Detect which cell encompasses the target text, then output its (X, Y) center coordinate. 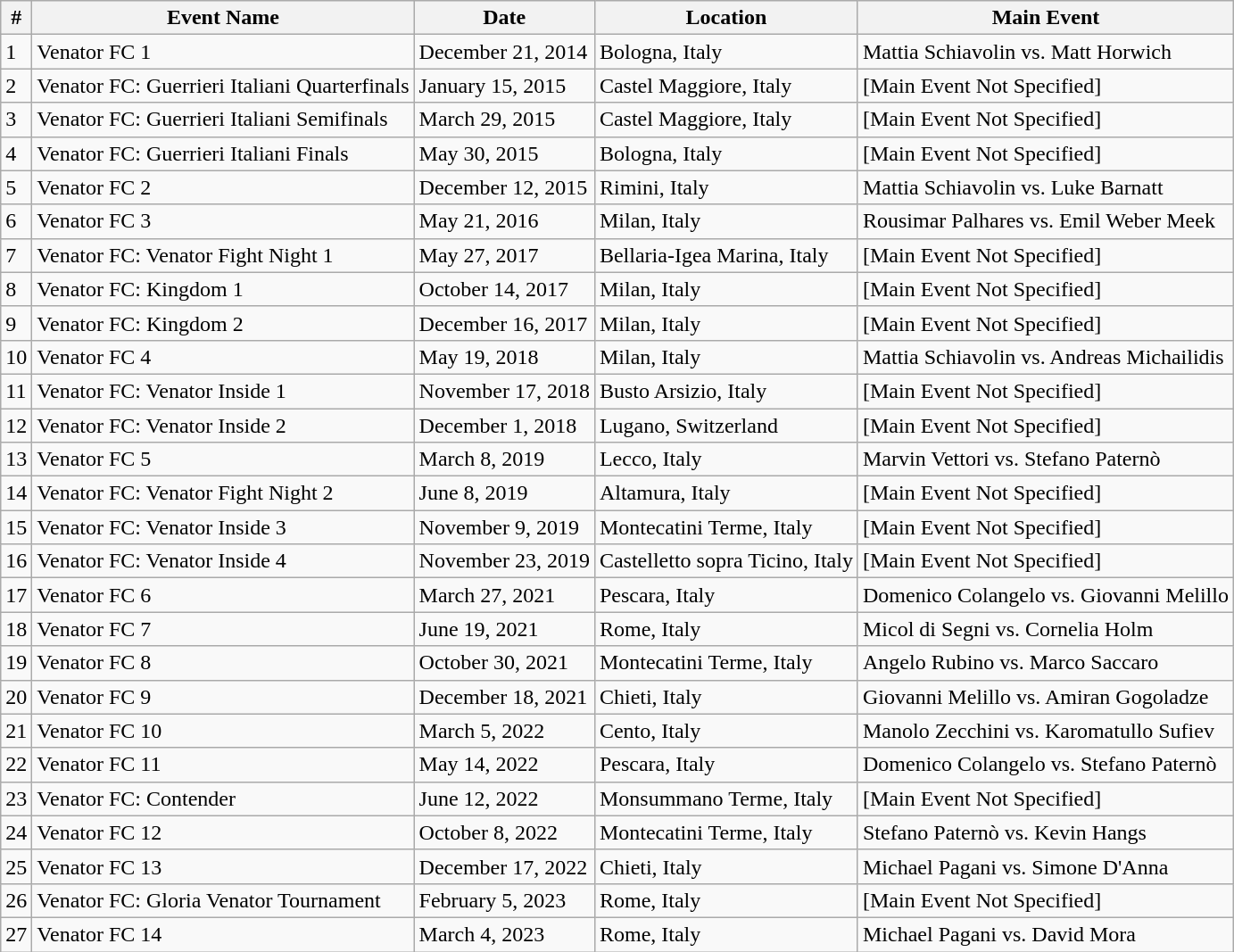
Mattia Schiavolin vs. Andreas Michailidis (1046, 357)
November 9, 2019 (504, 527)
January 15, 2015 (504, 86)
Castelletto sopra Ticino, Italy (726, 561)
December 17, 2022 (504, 866)
27 (16, 934)
November 23, 2019 (504, 561)
February 5, 2023 (504, 900)
Domenico Colangelo vs. Stefano Paternò (1046, 765)
Domenico Colangelo vs. Giovanni Melillo (1046, 595)
18 (16, 629)
10 (16, 357)
6 (16, 221)
Location (726, 18)
March 29, 2015 (504, 120)
14 (16, 493)
Venator FC: Venator Inside 2 (223, 426)
May 19, 2018 (504, 357)
June 12, 2022 (504, 799)
October 14, 2017 (504, 289)
Manolo Zecchini vs. Karomatullo Sufiev (1046, 731)
Venator FC 8 (223, 663)
Rousimar Palhares vs. Emil Weber Meek (1046, 221)
Venator FC 5 (223, 459)
3 (16, 120)
Michael Pagani vs. Simone D'Anna (1046, 866)
Event Name (223, 18)
17 (16, 595)
June 19, 2021 (504, 629)
November 17, 2018 (504, 391)
Venator FC: Venator Fight Night 1 (223, 255)
Venator FC: Guerrieri Italiani Quarterfinals (223, 86)
Main Event (1046, 18)
December 16, 2017 (504, 323)
Venator FC 7 (223, 629)
Venator FC 9 (223, 697)
Venator FC 12 (223, 832)
12 (16, 426)
22 (16, 765)
Angelo Rubino vs. Marco Saccaro (1046, 663)
Venator FC: Kingdom 1 (223, 289)
December 18, 2021 (504, 697)
June 8, 2019 (504, 493)
5 (16, 187)
Mattia Schiavolin vs. Luke Barnatt (1046, 187)
Micol di Segni vs. Cornelia Holm (1046, 629)
March 5, 2022 (504, 731)
Venator FC 13 (223, 866)
16 (16, 561)
9 (16, 323)
Venator FC: Gloria Venator Tournament (223, 900)
Venator FC: Venator Inside 4 (223, 561)
Stefano Paternò vs. Kevin Hangs (1046, 832)
23 (16, 799)
26 (16, 900)
7 (16, 255)
May 14, 2022 (504, 765)
24 (16, 832)
December 1, 2018 (504, 426)
May 27, 2017 (504, 255)
Venator FC 1 (223, 52)
Venator FC: Guerrieri Italiani Finals (223, 153)
Altamura, Italy (726, 493)
Venator FC: Venator Inside 1 (223, 391)
Venator FC 10 (223, 731)
25 (16, 866)
March 4, 2023 (504, 934)
Bellaria-Igea Marina, Italy (726, 255)
May 21, 2016 (504, 221)
March 27, 2021 (504, 595)
11 (16, 391)
Marvin Vettori vs. Stefano Paternò (1046, 459)
Venator FC: Guerrieri Italiani Semifinals (223, 120)
December 12, 2015 (504, 187)
Rimini, Italy (726, 187)
Venator FC 14 (223, 934)
Venator FC: Contender (223, 799)
19 (16, 663)
Cento, Italy (726, 731)
October 30, 2021 (504, 663)
March 8, 2019 (504, 459)
Giovanni Melillo vs. Amiran Gogoladze (1046, 697)
Busto Arsizio, Italy (726, 391)
Venator FC 2 (223, 187)
4 (16, 153)
Venator FC: Venator Fight Night 2 (223, 493)
1 (16, 52)
October 8, 2022 (504, 832)
December 21, 2014 (504, 52)
20 (16, 697)
Venator FC 11 (223, 765)
May 30, 2015 (504, 153)
Venator FC: Kingdom 2 (223, 323)
Venator FC 3 (223, 221)
Date (504, 18)
13 (16, 459)
Venator FC 6 (223, 595)
2 (16, 86)
8 (16, 289)
Lecco, Italy (726, 459)
21 (16, 731)
Venator FC 4 (223, 357)
Michael Pagani vs. David Mora (1046, 934)
# (16, 18)
Mattia Schiavolin vs. Matt Horwich (1046, 52)
Venator FC: Venator Inside 3 (223, 527)
15 (16, 527)
Monsummano Terme, Italy (726, 799)
Lugano, Switzerland (726, 426)
